Extract the [X, Y] coordinate from the center of the cell holding the provided text.  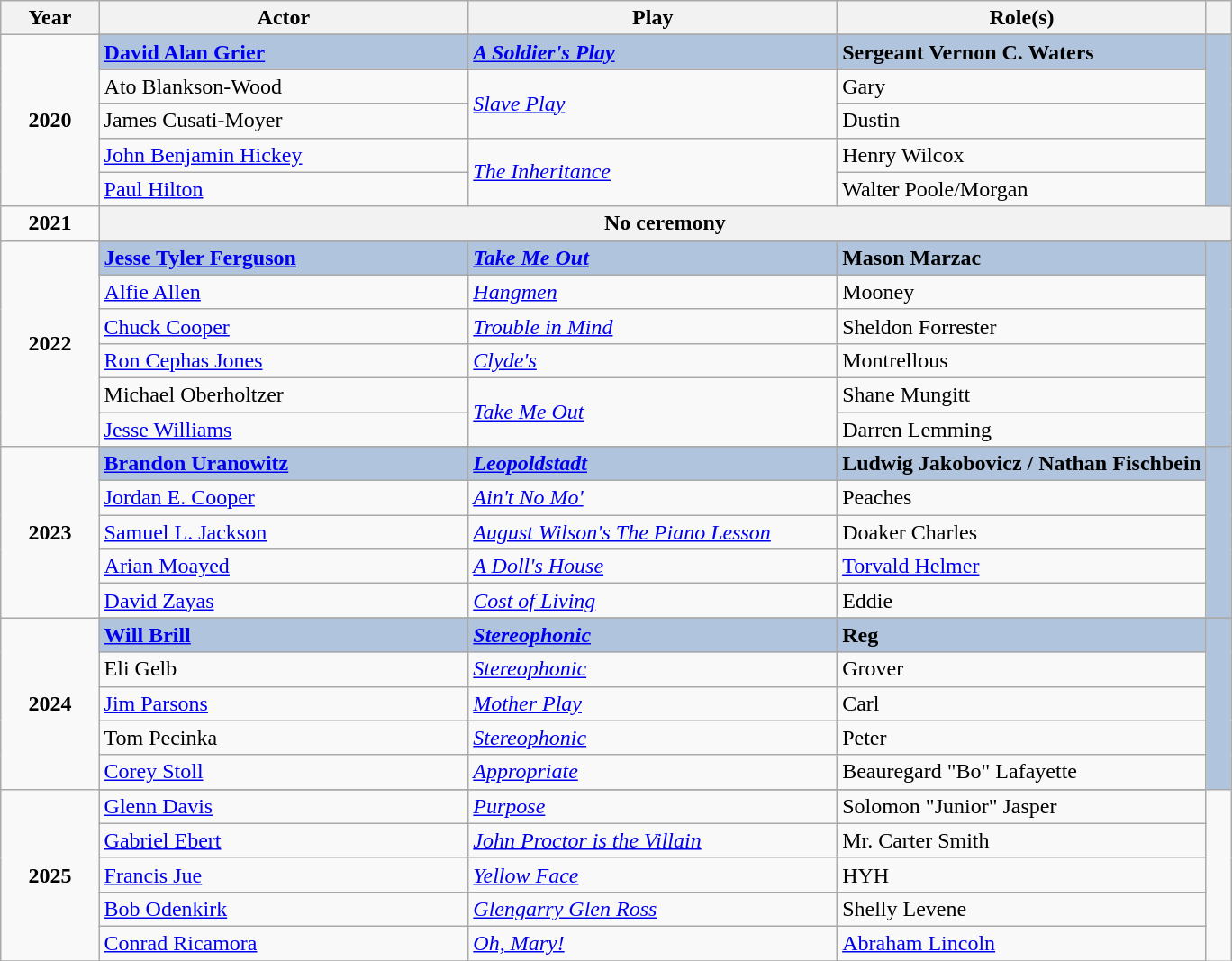
Shane Mungitt [1022, 394]
Mason Marzac [1022, 258]
Bob Odenkirk [284, 909]
Gary [1022, 86]
Year [50, 18]
Leopoldstadt [653, 464]
Conrad Ricamora [284, 943]
2022 [50, 343]
Eddie [1022, 601]
Jesse Tyler Ferguson [284, 258]
Paul Hilton [284, 189]
Jesse Williams [284, 430]
Abraham Lincoln [1022, 943]
Mooney [1022, 292]
Sergeant Vernon C. Waters [1022, 52]
Ron Cephas Jones [284, 360]
Walter Poole/Morgan [1022, 189]
Clyde's [653, 360]
Ludwig Jakobovicz / Nathan Fischbein [1022, 464]
Chuck Cooper [284, 326]
David Zayas [284, 601]
Henry Wilcox [1022, 155]
Appropriate [653, 772]
Shelly Levene [1022, 909]
Peaches [1022, 498]
Beauregard "Bo" Lafayette [1022, 772]
Oh, Mary! [653, 943]
Dustin [1022, 121]
Ain't No Mo' [653, 498]
Jim Parsons [284, 703]
Jordan E. Cooper [284, 498]
August Wilson's The Piano Lesson [653, 532]
Ato Blankson-Wood [284, 86]
John Benjamin Hickey [284, 155]
2020 [50, 121]
Glenn Davis [284, 806]
The Inheritance [653, 172]
Gabriel Ebert [284, 840]
Mother Play [653, 703]
Play [653, 18]
Darren Lemming [1022, 430]
Hangmen [653, 292]
Mr. Carter Smith [1022, 840]
James Cusati-Moyer [284, 121]
Tom Pecinka [284, 738]
Samuel L. Jackson [284, 532]
Role(s) [1022, 18]
Sheldon Forrester [1022, 326]
2023 [50, 532]
Reg [1022, 635]
Torvald Helmer [1022, 567]
Glengarry Glen Ross [653, 909]
HYH [1022, 875]
A Doll's House [653, 567]
Yellow Face [653, 875]
Cost of Living [653, 601]
Solomon "Junior" Jasper [1022, 806]
Arian Moayed [284, 567]
John Proctor is the Villain [653, 840]
Corey Stoll [284, 772]
A Soldier's Play [653, 52]
Trouble in Mind [653, 326]
Will Brill [284, 635]
David Alan Grier [284, 52]
Eli Gelb [284, 669]
Francis Jue [284, 875]
Michael Oberholtzer [284, 394]
2024 [50, 703]
Doaker Charles [1022, 532]
No ceremony [665, 223]
Purpose [653, 806]
Brandon Uranowitz [284, 464]
Montrellous [1022, 360]
Grover [1022, 669]
2021 [50, 223]
Slave Play [653, 104]
2025 [50, 875]
Actor [284, 18]
Alfie Allen [284, 292]
Peter [1022, 738]
Carl [1022, 703]
